Output the (X, Y) coordinate of the center of the cell containing the given text.  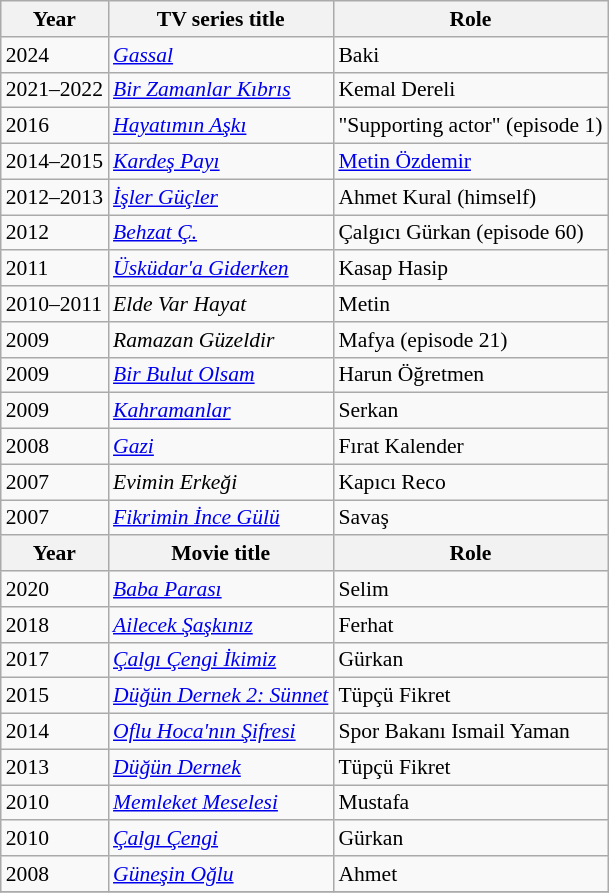
2012–2013 (54, 197)
Çalgı Çengi (220, 839)
2021–2022 (54, 90)
Ramazan Güzeldir (220, 340)
Serkan (470, 411)
Mustafa (470, 803)
Oflu Hoca'nın Şifresi (220, 732)
2012 (54, 233)
Movie title (220, 554)
Bir Bulut Olsam (220, 375)
Ferhat (470, 625)
Kardeş Payı (220, 162)
2010–2011 (54, 304)
2015 (54, 696)
Kasap Hasip (470, 269)
Memleket Meselesi (220, 803)
Metin Özdemir (470, 162)
2011 (54, 269)
Düğün Dernek 2: Sünnet (220, 696)
Ahmet (470, 874)
Çalgı Çengi İkimiz (220, 660)
Ahmet Kural (himself) (470, 197)
2016 (54, 126)
Düğün Dernek (220, 767)
2020 (54, 589)
Harun Öğretmen (470, 375)
Savaş (470, 518)
İşler Güçler (220, 197)
2014–2015 (54, 162)
Kemal Dereli (470, 90)
Spor Bakanı Ismail Yaman (470, 732)
TV series title (220, 19)
Baki (470, 55)
2014 (54, 732)
"Supporting actor" (episode 1) (470, 126)
2013 (54, 767)
Kapıcı Reco (470, 482)
Elde Var Hayat (220, 304)
2018 (54, 625)
Çalgıcı Gürkan (episode 60) (470, 233)
Behzat Ç. (220, 233)
Selim (470, 589)
Gazi (220, 447)
Güneşin Oğlu (220, 874)
Fikrimin İnce Gülü (220, 518)
Baba Parası (220, 589)
Hayatımın Aşkı (220, 126)
2017 (54, 660)
Ailecek Şaşkınız (220, 625)
Fırat Kalender (470, 447)
Bir Zamanlar Kıbrıs (220, 90)
Metin (470, 304)
Gassal (220, 55)
Üsküdar'a Giderken (220, 269)
Evimin Erkeği (220, 482)
Kahramanlar (220, 411)
Mafya (episode 21) (470, 340)
2024 (54, 55)
